Return (x, y) of the center of cell containing provided text 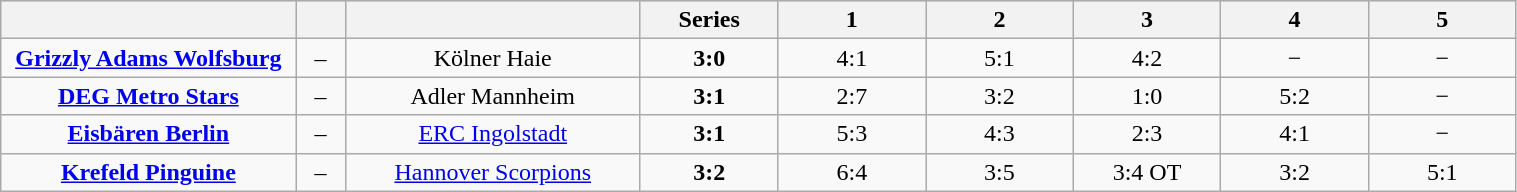
2 (1000, 20)
Kölner Haie (492, 58)
Series (709, 20)
6:4 (852, 172)
4 (1295, 20)
Krefeld Pinguine (148, 172)
Grizzly Adams Wolfsburg (148, 58)
2:7 (852, 96)
2:3 (1147, 134)
DEG Metro Stars (148, 96)
Eisbären Berlin (148, 134)
3:4 OT (1147, 172)
ERC Ingolstadt (492, 134)
5:2 (1295, 96)
Adler Mannheim (492, 96)
3 (1147, 20)
1 (852, 20)
3:5 (1000, 172)
5 (1442, 20)
5:3 (852, 134)
3:0 (709, 58)
1:0 (1147, 96)
4:3 (1000, 134)
4:2 (1147, 58)
Hannover Scorpions (492, 172)
